Search for the cell housing the specified text and yield its (X, Y) center coordinate. 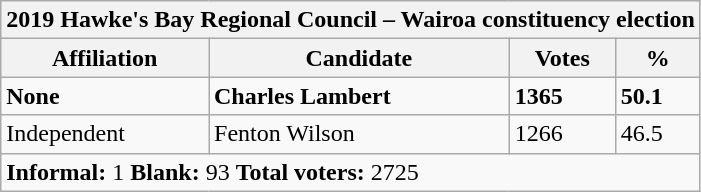
Fenton Wilson (358, 134)
46.5 (658, 134)
Informal: 1 Blank: 93 Total voters: 2725 (351, 172)
Charles Lambert (358, 96)
1365 (562, 96)
1266 (562, 134)
Independent (105, 134)
2019 Hawke's Bay Regional Council – Wairoa constituency election (351, 20)
Candidate (358, 58)
% (658, 58)
50.1 (658, 96)
None (105, 96)
Affiliation (105, 58)
Votes (562, 58)
